Provide the (x, y) coordinate of the cell's center where the given text is located.  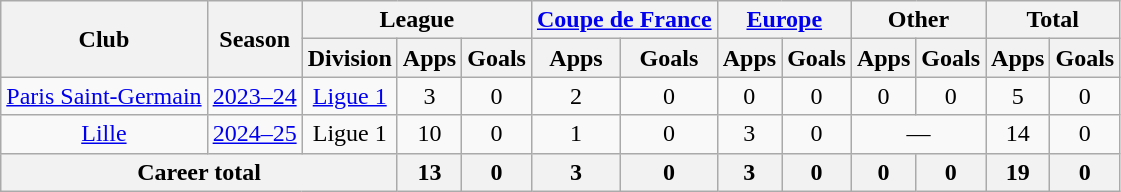
19 (1018, 172)
14 (1018, 134)
Lille (104, 134)
13 (429, 172)
1 (576, 134)
Other (918, 20)
Club (104, 39)
Coupe de France (624, 20)
Europe (784, 20)
Season (254, 39)
5 (1018, 96)
Career total (200, 172)
2024–25 (254, 134)
Paris Saint-Germain (104, 96)
2 (576, 96)
Total (1053, 20)
League (416, 20)
— (918, 134)
10 (429, 134)
2023–24 (254, 96)
Division (350, 58)
